Detect which cell encompasses the target text, then output its [x, y] center coordinate. 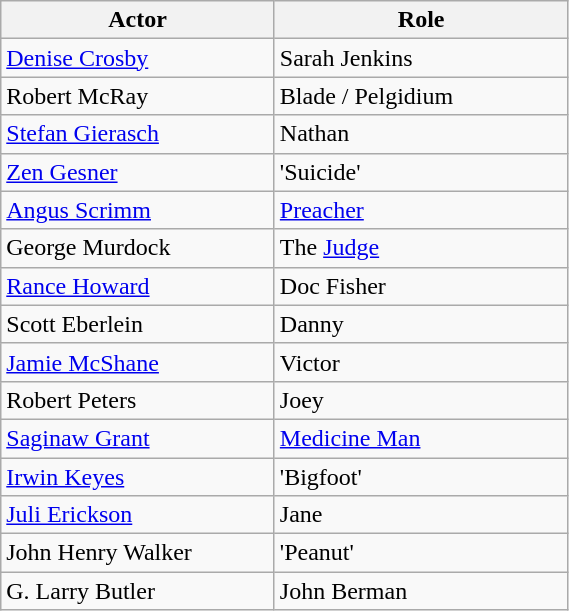
George Murdock [138, 248]
G. Larry Butler [138, 591]
Nathan [421, 134]
Zen Gesner [138, 172]
Juli Erickson [138, 515]
John Henry Walker [138, 553]
Irwin Keyes [138, 477]
Danny [421, 324]
John Berman [421, 591]
'Bigfoot' [421, 477]
Stefan Gierasch [138, 134]
The Judge [421, 248]
Scott Eberlein [138, 324]
'Suicide' [421, 172]
Preacher [421, 210]
Robert Peters [138, 400]
Medicine Man [421, 438]
Victor [421, 362]
Role [421, 20]
Robert McRay [138, 96]
Angus Scrimm [138, 210]
Sarah Jenkins [421, 58]
Blade / Pelgidium [421, 96]
Denise Crosby [138, 58]
Rance Howard [138, 286]
Joey [421, 400]
'Peanut' [421, 553]
Jane [421, 515]
Doc Fisher [421, 286]
Actor [138, 20]
Saginaw Grant [138, 438]
Jamie McShane [138, 362]
